Extract the (x, y) coordinate from the center of the cell holding the provided text.  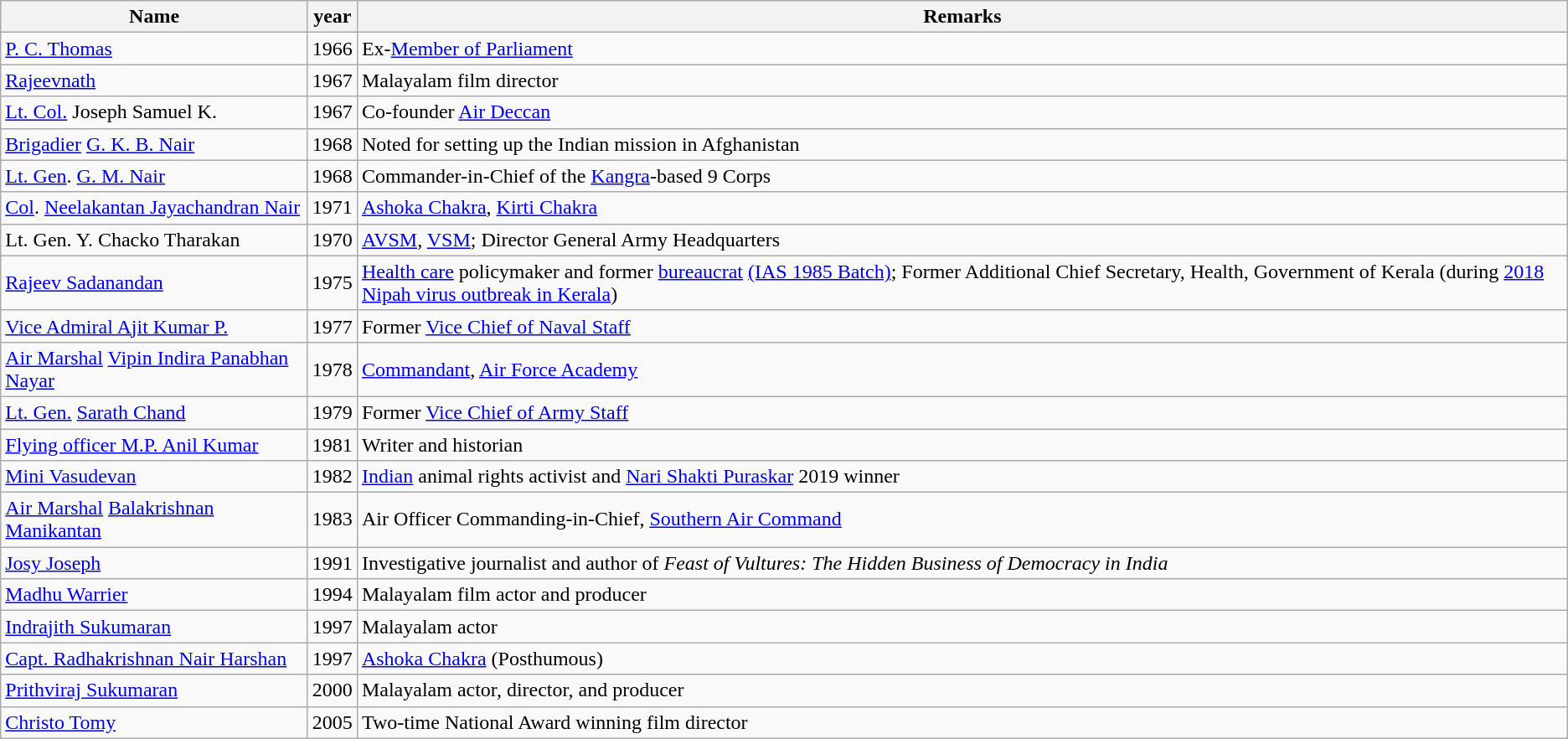
Ashoka Chakra, Kirti Chakra (962, 208)
Malayalam actor, director, and producer (962, 690)
P. C. Thomas (154, 49)
1971 (332, 208)
Rajeevnath (154, 80)
1978 (332, 369)
Mini Vasudevan (154, 477)
Commandant, Air Force Academy (962, 369)
Rajeev Sadanandan (154, 283)
1994 (332, 595)
Malayalam film actor and producer (962, 595)
Capt. Radhakrishnan Nair Harshan (154, 659)
Flying officer M.P. Anil Kumar (154, 445)
Malayalam film director (962, 80)
1979 (332, 412)
Air Marshal Balakrishnan Manikantan (154, 519)
Lt. Gen. G. M. Nair (154, 176)
Writer and historian (962, 445)
Two-time National Award winning film director (962, 722)
year (332, 17)
Lt. Col. Joseph Samuel K. (154, 112)
Christo Tomy (154, 722)
Vice Admiral Ajit Kumar P. (154, 326)
1977 (332, 326)
1975 (332, 283)
Remarks (962, 17)
2000 (332, 690)
Noted for setting up the Indian mission in Afghanistan (962, 144)
Lt. Gen. Y. Chacko Tharakan (154, 240)
2005 (332, 722)
Brigadier G. K. B. Nair (154, 144)
1982 (332, 477)
Investigative journalist and author of Feast of Vultures: The Hidden Business of Democracy in India (962, 563)
Ex-Member of Parliament (962, 49)
AVSM, VSM; Director General Army Headquarters (962, 240)
1966 (332, 49)
Indian animal rights activist and Nari Shakti Puraskar 2019 winner (962, 477)
Co-founder Air Deccan (962, 112)
Indrajith Sukumaran (154, 627)
Lt. Gen. Sarath Chand (154, 412)
Air Marshal Vipin Indira Panabhan Nayar (154, 369)
Ashoka Chakra (Posthumous) (962, 659)
Former Vice Chief of Army Staff (962, 412)
Air Officer Commanding-in-Chief, Southern Air Command (962, 519)
Former Vice Chief of Naval Staff (962, 326)
Malayalam actor (962, 627)
1981 (332, 445)
Prithviraj Sukumaran (154, 690)
1991 (332, 563)
Josy Joseph (154, 563)
Name (154, 17)
Madhu Warrier (154, 595)
1970 (332, 240)
Commander-in-Chief of the Kangra-based 9 Corps (962, 176)
Col. Neelakantan Jayachandran Nair (154, 208)
1983 (332, 519)
